Output the [X, Y] coordinate of the center of the cell containing the given text.  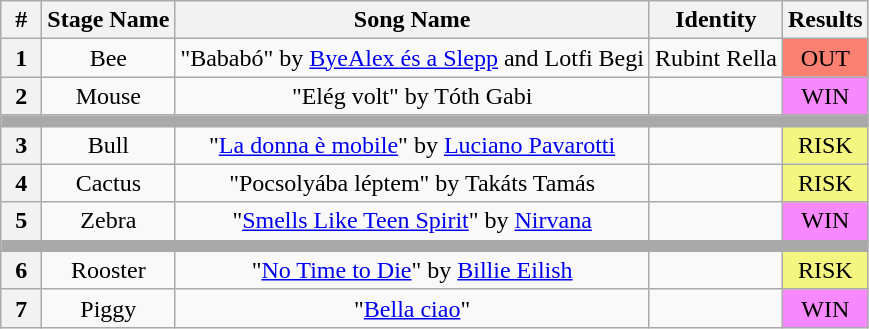
"Elég volt" by Tóth Gabi [412, 96]
3 [22, 145]
Identity [716, 20]
"Smells Like Teen Spirit" by Nirvana [412, 221]
Song Name [412, 20]
OUT [825, 58]
2 [22, 96]
Results [825, 20]
5 [22, 221]
Bee [108, 58]
"La donna è mobile" by Luciano Pavarotti [412, 145]
Rubint Rella [716, 58]
"No Time to Die" by Billie Eilish [412, 270]
1 [22, 58]
# [22, 20]
Cactus [108, 183]
4 [22, 183]
Mouse [108, 96]
Zebra [108, 221]
Rooster [108, 270]
6 [22, 270]
Bull [108, 145]
"Bella ciao" [412, 308]
"Bababó" by ByeAlex és a Slepp and Lotfi Begi [412, 58]
Piggy [108, 308]
"Pocsolyába léptem" by Takáts Tamás [412, 183]
Stage Name [108, 20]
7 [22, 308]
